Scan for the cell matching the given text and deliver its [X, Y] coordinate at center. 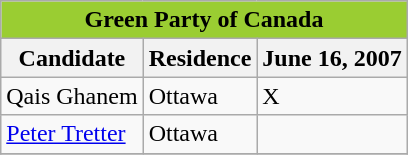
Qais Ghanem [72, 96]
Green Party of Canada [204, 20]
X [332, 96]
June 16, 2007 [332, 58]
Residence [200, 58]
Candidate [72, 58]
Peter Tretter [72, 134]
